Output the [X, Y] coordinate of the center of the cell containing the given text.  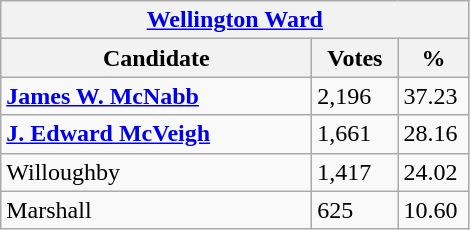
1,661 [355, 134]
28.16 [434, 134]
625 [355, 210]
Wellington Ward [235, 20]
James W. McNabb [156, 96]
2,196 [355, 96]
Votes [355, 58]
% [434, 58]
37.23 [434, 96]
Candidate [156, 58]
10.60 [434, 210]
Willoughby [156, 172]
Marshall [156, 210]
1,417 [355, 172]
J. Edward McVeigh [156, 134]
24.02 [434, 172]
